Search for the cell housing the specified text and yield its (x, y) center coordinate. 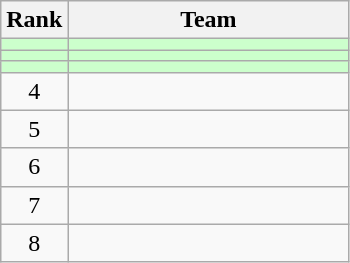
4 (34, 91)
7 (34, 205)
6 (34, 167)
5 (34, 129)
Rank (34, 20)
8 (34, 243)
Team (208, 20)
